Pinpoint the cell where the given text exists, returning its [X, Y] midpoint coordinate. 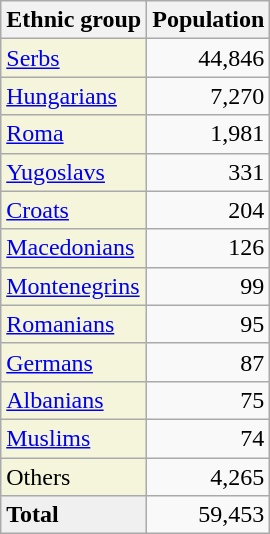
204 [208, 210]
Yugoslavs [74, 172]
Population [208, 20]
Croats [74, 210]
Ethnic group [74, 20]
Muslims [74, 438]
87 [208, 362]
Total [74, 515]
1,981 [208, 134]
Roma [74, 134]
Germans [74, 362]
4,265 [208, 477]
99 [208, 286]
44,846 [208, 58]
75 [208, 400]
Others [74, 477]
7,270 [208, 96]
Macedonians [74, 248]
Hungarians [74, 96]
Serbs [74, 58]
74 [208, 438]
95 [208, 324]
126 [208, 248]
59,453 [208, 515]
Montenegrins [74, 286]
Albanians [74, 400]
Romanians [74, 324]
331 [208, 172]
